Locate the cell with the specified text and output its (X, Y) center coordinate. 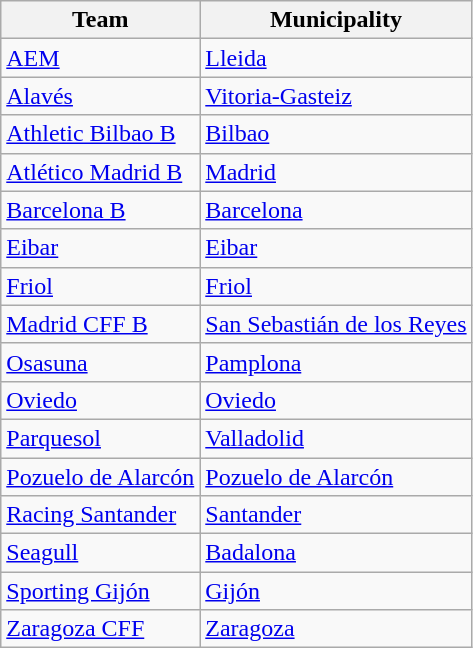
Madrid CFF B (100, 324)
Sporting Gijón (100, 591)
Madrid (336, 172)
Badalona (336, 553)
Zaragoza CFF (100, 629)
AEM (100, 58)
Seagull (100, 553)
Barcelona B (100, 210)
Atlético Madrid B (100, 172)
Team (100, 20)
Lleida (336, 58)
Vitoria-Gasteiz (336, 96)
Pamplona (336, 362)
Athletic Bilbao B (100, 134)
Osasuna (100, 362)
Parquesol (100, 438)
San Sebastián de los Reyes (336, 324)
Valladolid (336, 438)
Racing Santander (100, 515)
Gijón (336, 591)
Bilbao (336, 134)
Municipality (336, 20)
Barcelona (336, 210)
Alavés (100, 96)
Zaragoza (336, 629)
Santander (336, 515)
